Determine the [X, Y] coordinate at the center of the cell enclosing the given text.  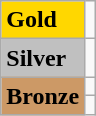
Bronze [43, 96]
Gold [43, 20]
Silver [43, 58]
